Pinpoint the cell where the given text exists, returning its [x, y] midpoint coordinate. 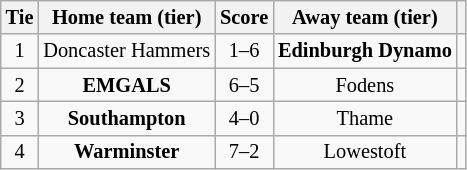
7–2 [244, 152]
1–6 [244, 51]
1 [20, 51]
Away team (tier) [365, 17]
4 [20, 152]
6–5 [244, 85]
Doncaster Hammers [126, 51]
Thame [365, 118]
Tie [20, 17]
4–0 [244, 118]
3 [20, 118]
Lowestoft [365, 152]
EMGALS [126, 85]
Score [244, 17]
Warminster [126, 152]
Fodens [365, 85]
Southampton [126, 118]
2 [20, 85]
Edinburgh Dynamo [365, 51]
Home team (tier) [126, 17]
